Determine the [X, Y] coordinate at the center of the cell enclosing the given text.  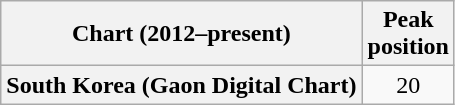
South Korea (Gaon Digital Chart) [182, 85]
Chart (2012–present) [182, 34]
20 [408, 85]
Peakposition [408, 34]
